Detect which cell encompasses the target text, then output its (X, Y) center coordinate. 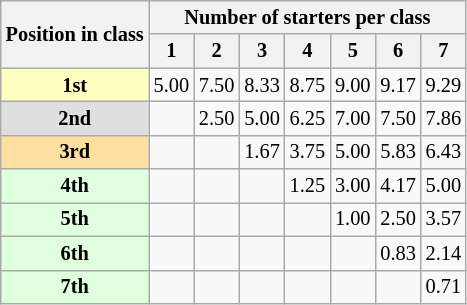
2 (216, 51)
1.67 (262, 152)
Position in class (75, 34)
7.00 (352, 118)
4 (308, 51)
6 (398, 51)
5th (75, 219)
4.17 (398, 186)
9.29 (444, 85)
3.75 (308, 152)
1.00 (352, 219)
8.75 (308, 85)
Number of starters per class (308, 17)
4th (75, 186)
0.83 (398, 253)
6th (75, 253)
3.57 (444, 219)
8.33 (262, 85)
5 (352, 51)
3.00 (352, 186)
5.83 (398, 152)
2nd (75, 118)
1st (75, 85)
3rd (75, 152)
2.14 (444, 253)
9.17 (398, 85)
0.71 (444, 287)
1 (172, 51)
7.86 (444, 118)
1.25 (308, 186)
7th (75, 287)
6.43 (444, 152)
9.00 (352, 85)
3 (262, 51)
7 (444, 51)
6.25 (308, 118)
